From the cell containing the given text, extract its center point as [x, y] coordinate. 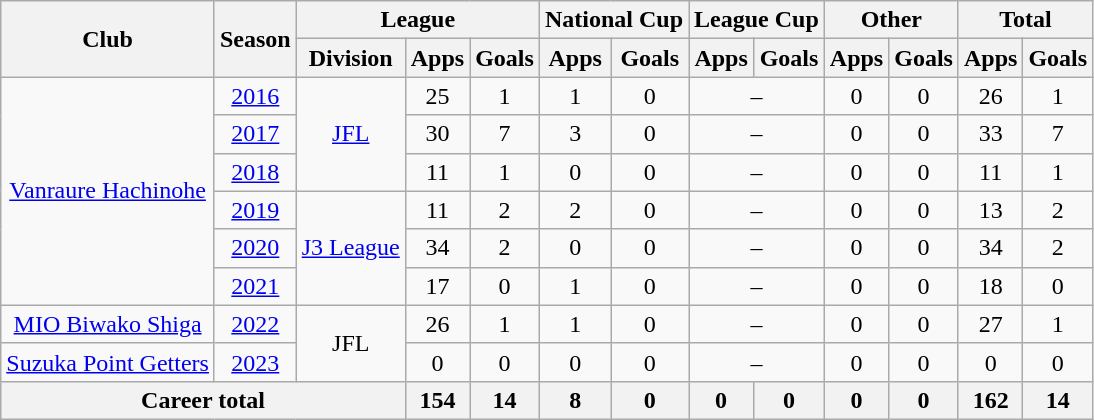
2021 [255, 286]
Club [108, 39]
2017 [255, 134]
25 [437, 96]
Division [350, 58]
2018 [255, 172]
MIO Biwako Shiga [108, 324]
30 [437, 134]
2020 [255, 248]
League Cup [757, 20]
13 [990, 210]
17 [437, 286]
2023 [255, 362]
27 [990, 324]
2022 [255, 324]
18 [990, 286]
2016 [255, 96]
National Cup [614, 20]
Total [1025, 20]
3 [575, 134]
Season [255, 39]
League [418, 20]
8 [575, 400]
Vanraure Hachinohe [108, 191]
Other [891, 20]
154 [437, 400]
Career total [203, 400]
Suzuka Point Getters [108, 362]
2019 [255, 210]
J3 League [350, 248]
33 [990, 134]
162 [990, 400]
